Identify which cell holds the provided text, then report its (X, Y) central coordinate. 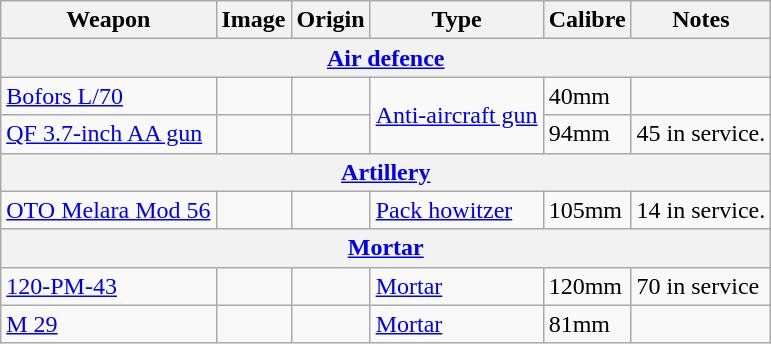
M 29 (108, 324)
94mm (587, 134)
Notes (701, 20)
Origin (330, 20)
OTO Melara Mod 56 (108, 210)
Air defence (386, 58)
Artillery (386, 172)
105mm (587, 210)
120mm (587, 286)
Type (456, 20)
QF 3.7-inch AA gun (108, 134)
Pack howitzer (456, 210)
45 in service. (701, 134)
Weapon (108, 20)
Image (254, 20)
70 in service (701, 286)
Calibre (587, 20)
Anti-aircraft gun (456, 115)
Bofors L/70 (108, 96)
40mm (587, 96)
14 in service. (701, 210)
120-PM-43 (108, 286)
81mm (587, 324)
